Capture the cell that displays the provided text and extract its (X, Y) central coordinate. 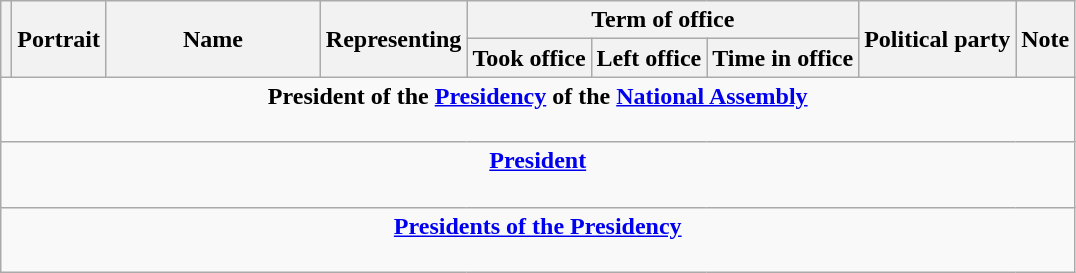
Time in office (783, 58)
Representing (394, 39)
Political party (938, 39)
Portrait (59, 39)
Note (1046, 39)
President (538, 174)
President of the Presidency of the National Assembly (538, 110)
Took office (529, 58)
Name (212, 39)
Term of office (663, 20)
Presidents of the Presidency (538, 240)
Left office (649, 58)
